Output the (X, Y) coordinate of the center of the cell containing the given text.  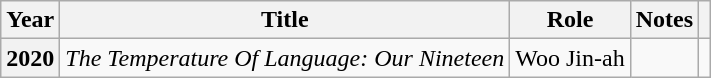
The Temperature Of Language: Our Nineteen (285, 58)
Woo Jin-ah (570, 58)
2020 (30, 58)
Role (570, 20)
Year (30, 20)
Notes (664, 20)
Title (285, 20)
